Identify which cell holds the provided text, then report its [X, Y] central coordinate. 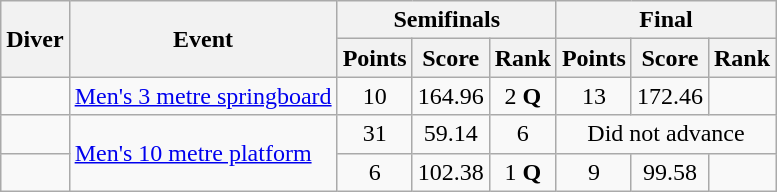
10 [374, 96]
13 [594, 96]
1 Q [522, 172]
31 [374, 134]
Diver [35, 39]
Men's 10 metre platform [203, 153]
Event [203, 39]
2 Q [522, 96]
59.14 [450, 134]
172.46 [670, 96]
164.96 [450, 96]
Final [666, 20]
102.38 [450, 172]
Did not advance [666, 134]
Men's 3 metre springboard [203, 96]
Semifinals [446, 20]
99.58 [670, 172]
9 [594, 172]
